For the text-containing cell, return its midpoint in (x, y) coordinate format. 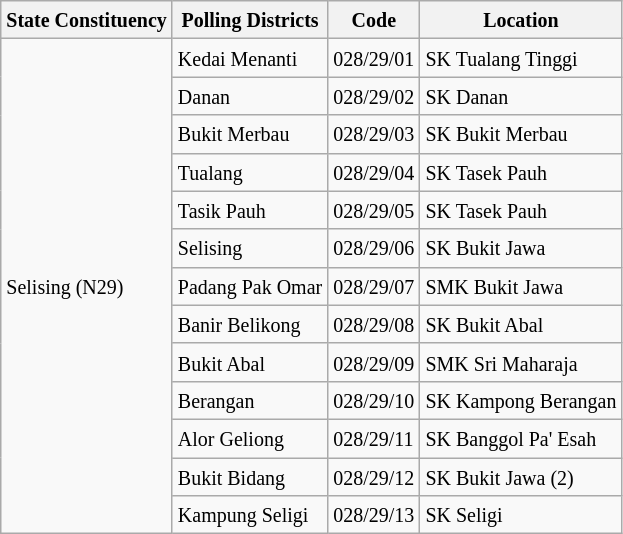
028/29/09 (374, 362)
028/29/12 (374, 477)
SK Bukit Merbau (521, 134)
Bukit Bidang (250, 477)
Alor Geliong (250, 438)
028/29/04 (374, 172)
SK Seligi (521, 515)
Polling Districts (250, 20)
028/29/07 (374, 286)
028/29/05 (374, 210)
SK Bukit Jawa (2) (521, 477)
SK Bukit Abal (521, 324)
Kedai Menanti (250, 58)
Code (374, 20)
Padang Pak Omar (250, 286)
028/29/03 (374, 134)
Bukit Merbau (250, 134)
State Constituency (87, 20)
SK Danan (521, 96)
Berangan (250, 400)
SK Banggol Pa' Esah (521, 438)
SK Kampong Berangan (521, 400)
SMK Sri Maharaja (521, 362)
SMK Bukit Jawa (521, 286)
Tualang (250, 172)
Location (521, 20)
Banir Belikong (250, 324)
Selising (N29) (87, 286)
SK Tualang Tinggi (521, 58)
Kampung Seligi (250, 515)
028/29/10 (374, 400)
Selising (250, 248)
028/29/08 (374, 324)
SK Bukit Jawa (521, 248)
Danan (250, 96)
028/29/06 (374, 248)
028/29/11 (374, 438)
Bukit Abal (250, 362)
Tasik Pauh (250, 210)
028/29/01 (374, 58)
028/29/13 (374, 515)
028/29/02 (374, 96)
